For the text-containing cell, return its midpoint in (x, y) coordinate format. 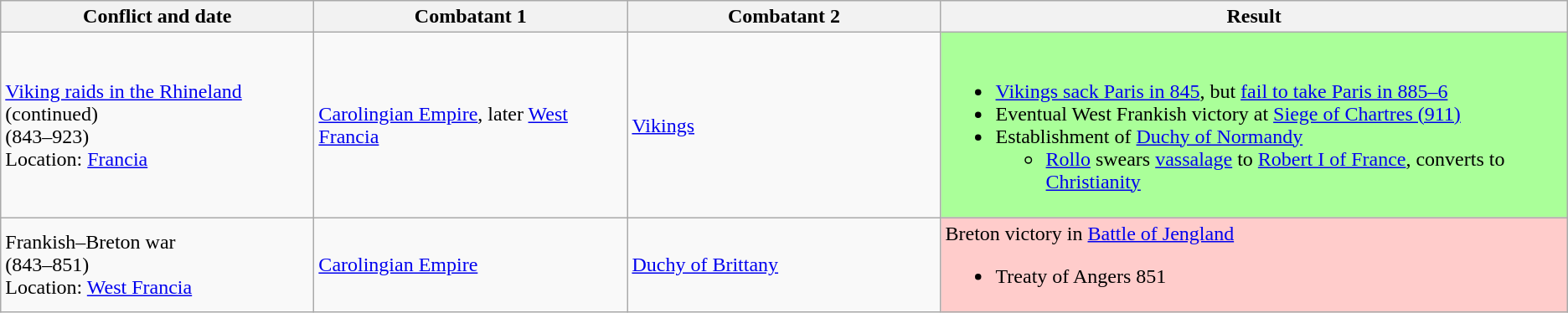
Result (1254, 17)
Conflict and date (157, 17)
Frankish–Breton war(843–851)Location: West Francia (157, 264)
Combatant 2 (784, 17)
Duchy of Brittany (784, 264)
Breton victory in Battle of JenglandTreaty of Angers 851 (1254, 264)
Carolingian Empire, later West Francia (471, 126)
Carolingian Empire (471, 264)
Combatant 1 (471, 17)
Viking raids in the Rhineland (continued)(843–923)Location: Francia (157, 126)
Vikings (784, 126)
